From the cell containing the given text, extract its center point as (X, Y) coordinate. 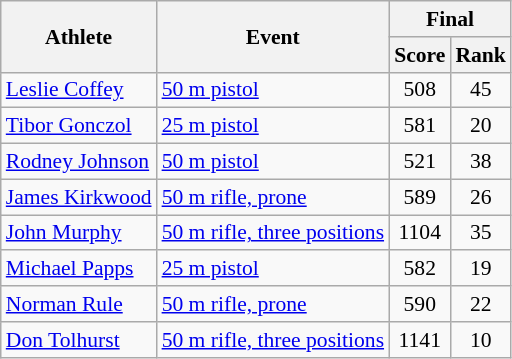
20 (480, 126)
26 (480, 197)
Don Tolhurst (79, 340)
John Murphy (79, 233)
521 (420, 162)
508 (420, 90)
35 (480, 233)
Leslie Coffey (79, 90)
Michael Papps (79, 269)
22 (480, 304)
Tibor Gonczol (79, 126)
Score (420, 55)
Norman Rule (79, 304)
1104 (420, 233)
38 (480, 162)
10 (480, 340)
581 (420, 126)
Athlete (79, 36)
James Kirkwood (79, 197)
45 (480, 90)
1141 (420, 340)
590 (420, 304)
Rank (480, 55)
19 (480, 269)
Event (274, 36)
Final (450, 19)
582 (420, 269)
Rodney Johnson (79, 162)
589 (420, 197)
